Output the (x, y) coordinate of the center of the cell containing the given text.  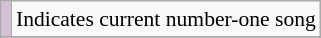
Indicates current number-one song (166, 19)
